Determine the (x, y) coordinate at the center of the cell enclosing the given text.  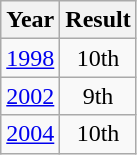
Year (30, 20)
2002 (30, 96)
Result (98, 20)
9th (98, 96)
1998 (30, 58)
2004 (30, 134)
